Output the [X, Y] coordinate of the center of the cell containing the given text.  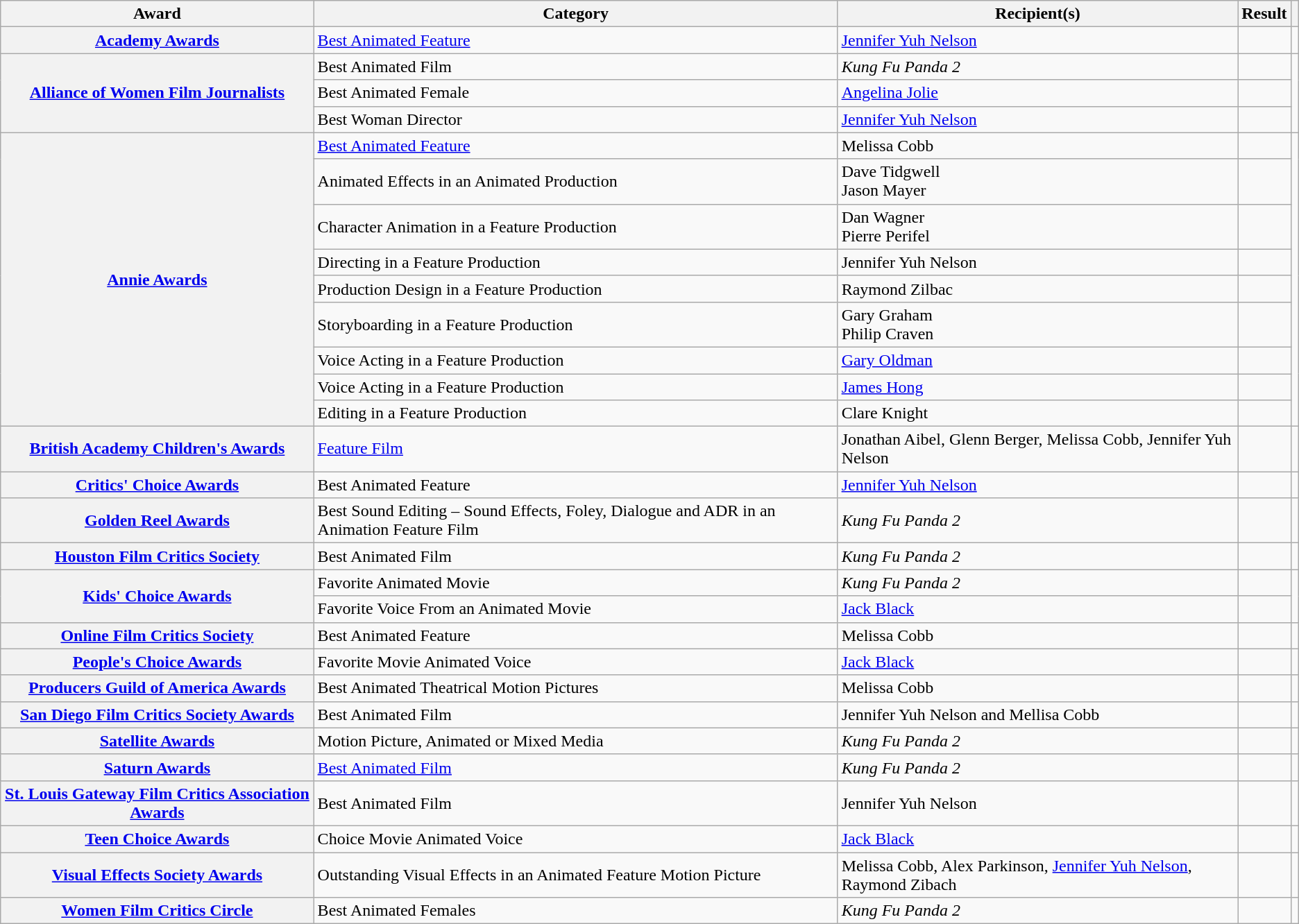
Alliance of Women Film Journalists [157, 93]
St. Louis Gateway Film Critics Association Awards [157, 803]
Production Design in a Feature Production [576, 289]
Storyboarding in a Feature Production [576, 325]
Best Animated Female [576, 93]
People's Choice Awards [157, 662]
Outstanding Visual Effects in an Animated Feature Motion Picture [576, 874]
Best Sound Editing – Sound Effects, Foley, Dialogue and ADR in an Animation Feature Film [576, 520]
Angelina Jolie [1038, 93]
Golden Reel Awards [157, 520]
Visual Effects Society Awards [157, 874]
Best Animated Females [576, 911]
Producers Guild of America Awards [157, 688]
Category [576, 14]
Animated Effects in an Animated Production [576, 182]
Recipient(s) [1038, 14]
Online Film Critics Society [157, 635]
Best Animated Theatrical Motion Pictures [576, 688]
Raymond Zilbac [1038, 289]
Favorite Movie Animated Voice [576, 662]
Clare Knight [1038, 413]
Motion Picture, Animated or Mixed Media [576, 741]
Dan WagnerPierre Perifel [1038, 226]
Dave TidgwellJason Mayer [1038, 182]
Result [1264, 14]
Satellite Awards [157, 741]
Character Animation in a Feature Production [576, 226]
Gary GrahamPhilip Craven [1038, 325]
Teen Choice Awards [157, 839]
Favorite Voice From an Animated Movie [576, 609]
Directing in a Feature Production [576, 262]
Academy Awards [157, 40]
Annie Awards [157, 280]
Jonathan Aibel, Glenn Berger, Melissa Cobb, Jennifer Yuh Nelson [1038, 450]
Best Woman Director [576, 119]
Gary Oldman [1038, 360]
Jennifer Yuh Nelson and Mellisa Cobb [1038, 715]
Houston Film Critics Society [157, 556]
Saturn Awards [157, 767]
Kids' Choice Awards [157, 596]
Critics' Choice Awards [157, 485]
James Hong [1038, 386]
Favorite Animated Movie [576, 583]
British Academy Children's Awards [157, 450]
San Diego Film Critics Society Awards [157, 715]
Award [157, 14]
Women Film Critics Circle [157, 911]
Melissa Cobb, Alex Parkinson, Jennifer Yuh Nelson, Raymond Zibach [1038, 874]
Editing in a Feature Production [576, 413]
Feature Film [576, 450]
Choice Movie Animated Voice [576, 839]
